Determine the (x, y) coordinate at the center of the cell enclosing the given text.  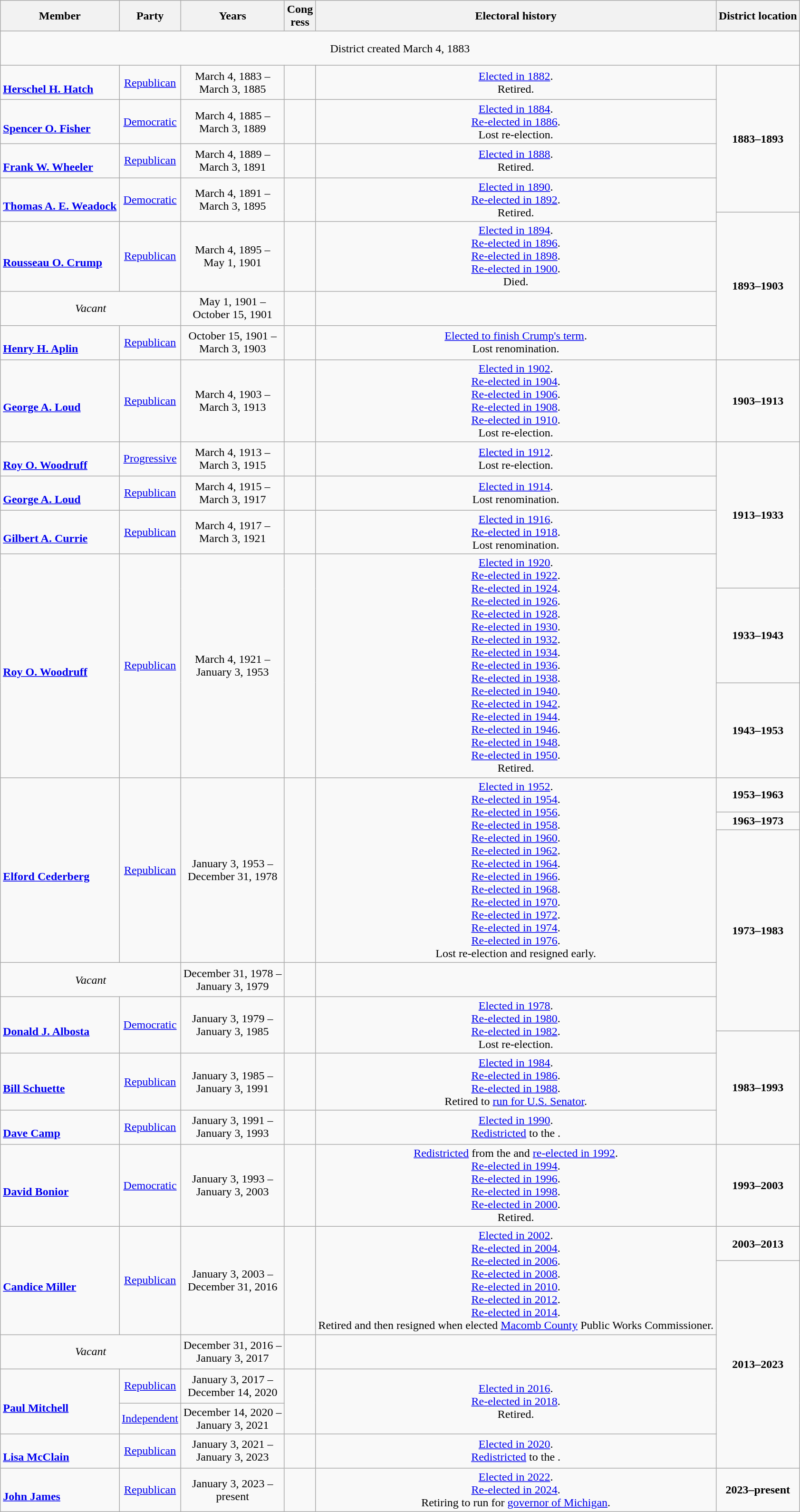
1943–1953 (758, 730)
Congress (300, 16)
March 4, 1895 –May 1, 1901 (232, 256)
Elford Cederberg (60, 870)
1973–1983 (758, 930)
1903–1913 (758, 400)
1963–1973 (758, 821)
Henry H. Aplin (60, 342)
Elected in 1884.Re-elected in 1886.Lost re-election. (516, 122)
January 3, 2021 –January 3, 2023 (232, 1451)
January 3, 1979 –January 3, 1985 (232, 1025)
District created March 4, 1883 (400, 48)
December 14, 2020 –January 3, 2021 (232, 1418)
Elected in 1888.Retired. (516, 161)
Elected in 1912.Lost re-election. (516, 459)
March 4, 1903 –March 3, 1913 (232, 400)
Frank W. Wheeler (60, 161)
March 4, 1889 –March 3, 1891 (232, 161)
1933–1943 (758, 635)
1913–1933 (758, 515)
January 3, 2017 –December 14, 2020 (232, 1386)
May 1, 1901 –October 15, 1901 (232, 308)
March 4, 1913 –March 3, 1915 (232, 459)
March 4, 1885 –March 3, 1889 (232, 122)
Rousseau O. Crump (60, 256)
Herschel H. Hatch (60, 83)
2023–present (758, 1490)
Elected in 1914.Lost renomination. (516, 493)
Elected in 1984.Re-elected in 1986.Re-elected in 1988.Retired to run for U.S. Senator. (516, 1081)
Elected in 1902.Re-elected in 1904.Re-elected in 1906.Re-elected in 1908.Re-elected in 1910.Lost re-election. (516, 400)
March 4, 1883 –March 3, 1885 (232, 83)
1953–1963 (758, 795)
Years (232, 16)
Party (150, 16)
Elected in 1978.Re-elected in 1980.Re-elected in 1982.Lost re-election. (516, 1025)
Elected in 1890.Re-elected in 1892.Retired. (516, 200)
District location (758, 16)
2003–2013 (758, 1243)
January 3, 1985 –January 3, 1991 (232, 1081)
Redistricted from the and re-elected in 1992.Re-elected in 1994.Re-elected in 1996.Re-elected in 1998.Re-elected in 2000.Retired. (516, 1185)
Elected in 1894.Re-elected in 1896.Re-elected in 1898.Re-elected in 1900.Died. (516, 256)
David Bonior (60, 1185)
Bill Schuette (60, 1081)
1883–1893 (758, 139)
December 31, 2016 –January 3, 2017 (232, 1351)
Elected in 2020.Redistricted to the . (516, 1451)
Elected in 1882.Retired. (516, 83)
Progressive (150, 459)
Candice Miller (60, 1280)
Thomas A. E. Weadock (60, 200)
January 3, 2003 –December 31, 2016 (232, 1280)
John James (60, 1490)
1993–2003 (758, 1185)
Dave Camp (60, 1127)
Donald J. Albosta (60, 1025)
January 3, 1953 –December 31, 1978 (232, 870)
Independent (150, 1418)
Gilbert A. Currie (60, 532)
October 15, 1901 –March 3, 1903 (232, 342)
Elected in 2016.Re-elected in 2018.Retired. (516, 1401)
Elected in 2022.Re-elected in 2024. Retiring to run for governor of Michigan. (516, 1490)
Elected in 1916.Re-elected in 1918.Lost renomination. (516, 532)
2013–2023 (758, 1364)
1983–1993 (758, 1087)
January 3, 1993 –January 3, 2003 (232, 1185)
March 4, 1917 –March 3, 1921 (232, 532)
January 3, 1991 –January 3, 1993 (232, 1127)
Elected in 1990.Redistricted to the . (516, 1127)
Lisa McClain (60, 1451)
December 31, 1978 –January 3, 1979 (232, 979)
March 4, 1915 –March 3, 1917 (232, 493)
March 4, 1921 –January 3, 1953 (232, 666)
January 3, 2023 –present (232, 1490)
March 4, 1891 –March 3, 1895 (232, 200)
1893–1903 (758, 286)
Paul Mitchell (60, 1401)
Electoral history (516, 16)
Elected to finish Crump's term.Lost renomination. (516, 342)
Member (60, 16)
Spencer O. Fisher (60, 122)
